From the cell containing the given text, extract its center point as (X, Y) coordinate. 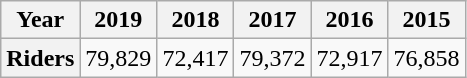
2016 (350, 20)
2018 (196, 20)
72,917 (350, 58)
79,372 (272, 58)
76,858 (426, 58)
Year (40, 20)
2015 (426, 20)
Riders (40, 58)
2017 (272, 20)
79,829 (118, 58)
2019 (118, 20)
72,417 (196, 58)
